Search for the cell housing the specified text and yield its [X, Y] center coordinate. 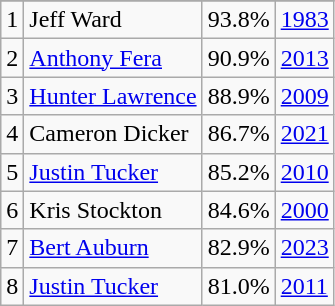
88.9% [238, 96]
1983 [304, 20]
84.6% [238, 210]
4 [12, 134]
Anthony Fera [113, 58]
2 [12, 58]
1 [12, 20]
93.8% [238, 20]
2009 [304, 96]
Cameron Dicker [113, 134]
2000 [304, 210]
7 [12, 248]
Kris Stockton [113, 210]
86.7% [238, 134]
3 [12, 96]
82.9% [238, 248]
2011 [304, 286]
2010 [304, 172]
5 [12, 172]
Hunter Lawrence [113, 96]
81.0% [238, 286]
Bert Auburn [113, 248]
2021 [304, 134]
85.2% [238, 172]
2013 [304, 58]
6 [12, 210]
2023 [304, 248]
90.9% [238, 58]
Jeff Ward [113, 20]
8 [12, 286]
